For the text-containing cell, return its midpoint in (x, y) coordinate format. 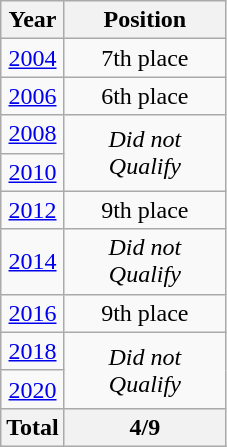
7th place (144, 58)
2012 (33, 210)
2008 (33, 134)
2004 (33, 58)
2006 (33, 96)
2014 (33, 262)
6th place (144, 96)
4/9 (144, 427)
2020 (33, 389)
2016 (33, 313)
Position (144, 20)
Year (33, 20)
Total (33, 427)
2018 (33, 351)
2010 (33, 172)
